Return the (X, Y) coordinate for the center point of the cell that contains the specified text.  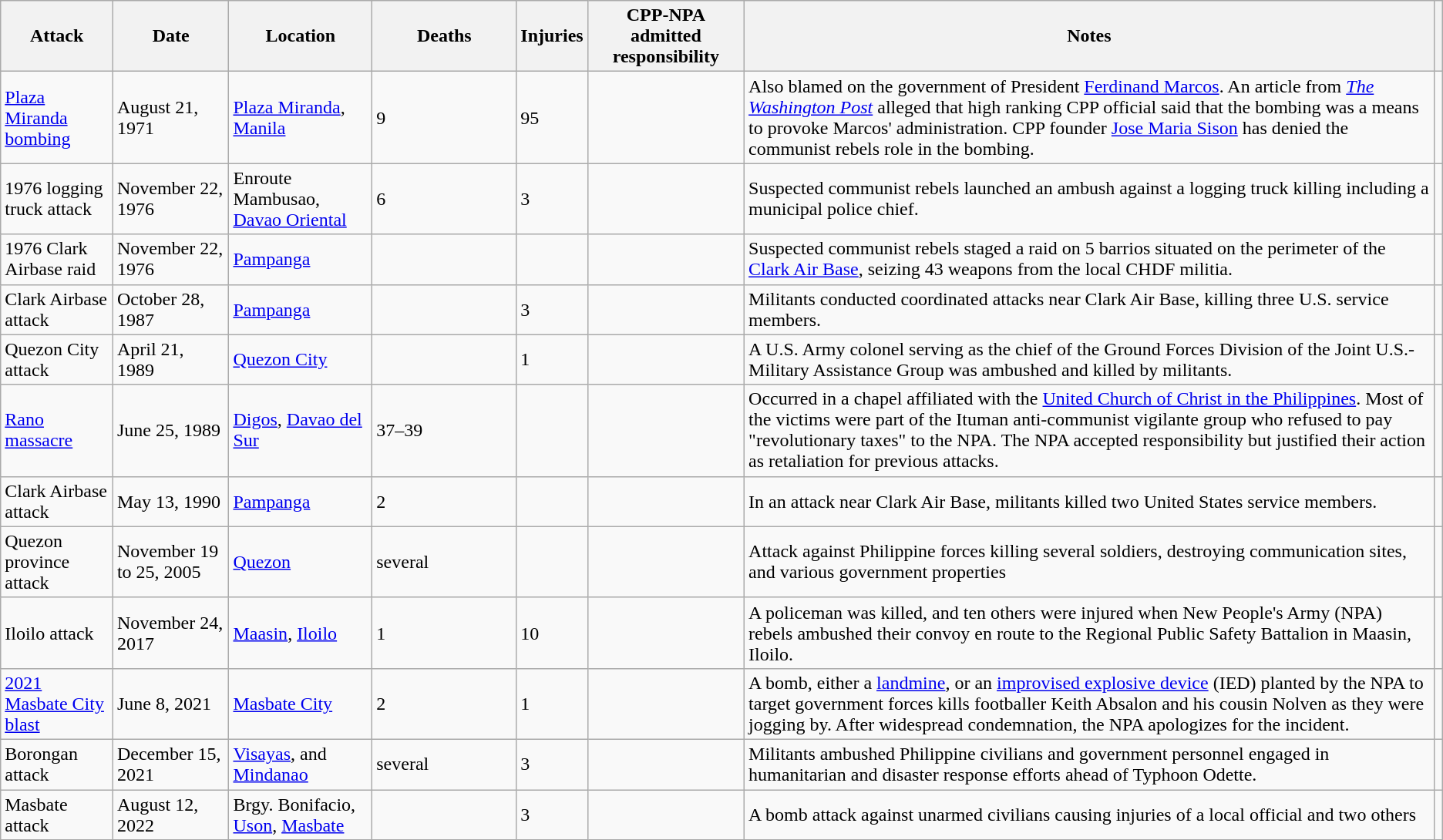
June 25, 1989 (171, 430)
Suspected communist rebels launched an ambush against a logging truck killing including a municipal police chief. (1090, 199)
Rano massacre (57, 430)
Quezon (301, 562)
April 21, 1989 (171, 359)
November 24, 2017 (171, 633)
June 8, 2021 (171, 704)
Notes (1090, 36)
Deaths (444, 36)
Maasin, Iloilo (301, 633)
Digos, Davao del Sur (301, 430)
10 (552, 633)
Attack against Philippine forces killing several soldiers, destroying communication sites, and various government properties (1090, 562)
Location (301, 36)
October 28, 1987 (171, 310)
Quezon City (301, 359)
Masbate attack (57, 814)
Quezon City attack (57, 359)
1976 Clark Airbase raid (57, 259)
Plaza Miranda, Manila (301, 117)
August 12, 2022 (171, 814)
CPP-NPA admitted responsibility (666, 36)
2021 Masbate City blast (57, 704)
Quezon province attack (57, 562)
Militants conducted coordinated attacks near Clark Air Base, killing three U.S. service members. (1090, 310)
August 21, 1971 (171, 117)
Brgy. Bonifacio, Uson, Masbate (301, 814)
37–39 (444, 430)
9 (444, 117)
Visayas, and Mindanao (301, 764)
November 19 to 25, 2005 (171, 562)
December 15, 2021 (171, 764)
Attack (57, 36)
6 (444, 199)
Date (171, 36)
Borongan attack (57, 764)
Masbate City (301, 704)
May 13, 1990 (171, 501)
Injuries (552, 36)
A bomb attack against unarmed civilians causing injuries of a local official and two others (1090, 814)
Militants ambushed Philippine civilians and government personnel engaged in humanitarian and disaster response efforts ahead of Typhoon Odette. (1090, 764)
In an attack near Clark Air Base, militants killed two United States service members. (1090, 501)
1976 logging truck attack (57, 199)
Iloilo attack (57, 633)
Enroute Mambusao, Davao Oriental (301, 199)
Plaza Miranda bombing (57, 117)
95 (552, 117)
